Pinpoint the cell where the given text exists, returning its [X, Y] midpoint coordinate. 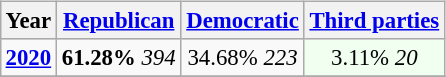
2020 [28, 58]
3.11% 20 [374, 58]
61.28% 394 [118, 58]
Democratic [242, 21]
Republican [118, 21]
Third parties [374, 21]
Year [28, 21]
34.68% 223 [242, 58]
